Provide the [x, y] coordinate of the cell's center where the given text is located.  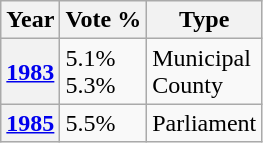
5.5% [104, 123]
MunicipalCounty [204, 72]
5.1%5.3% [104, 72]
1983 [30, 72]
Type [204, 20]
1985 [30, 123]
Vote % [104, 20]
Year [30, 20]
Parliament [204, 123]
